Determine the (X, Y) coordinate at the center of the cell enclosing the given text.  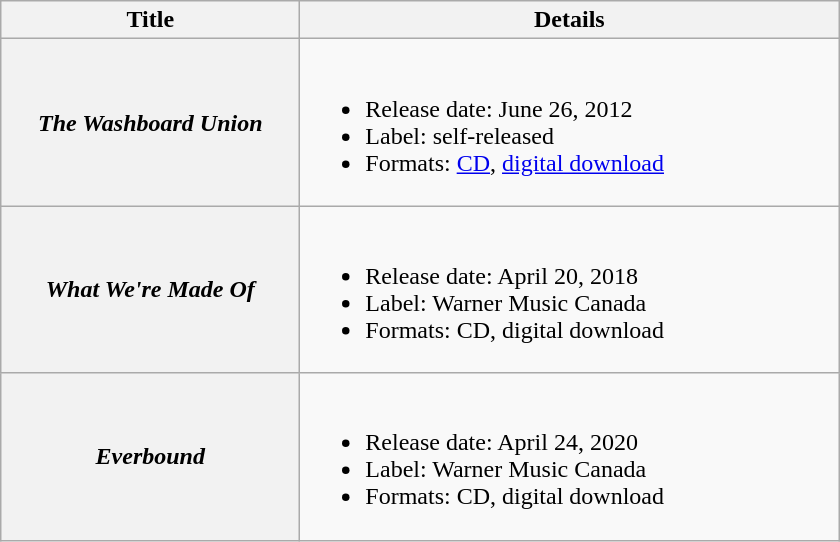
Title (150, 20)
The Washboard Union (150, 122)
Release date: April 20, 2018 Label: Warner Music CanadaFormats: CD, digital download (570, 290)
Release date: April 24, 2020Label: Warner Music CanadaFormats: CD, digital download (570, 456)
Release date: June 26, 2012Label: self-releasedFormats: CD, digital download (570, 122)
Everbound (150, 456)
What We're Made Of (150, 290)
Details (570, 20)
